Extract the [X, Y] coordinate from the center of the cell holding the provided text.  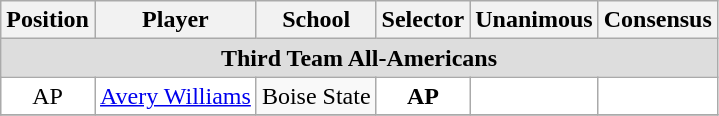
Selector [423, 20]
Consensus [658, 20]
School [316, 20]
Third Team All-Americans [360, 58]
Position [48, 20]
Unanimous [534, 20]
Boise State [316, 96]
Player [175, 20]
Avery Williams [175, 96]
